Search for the cell housing the specified text and yield its (x, y) center coordinate. 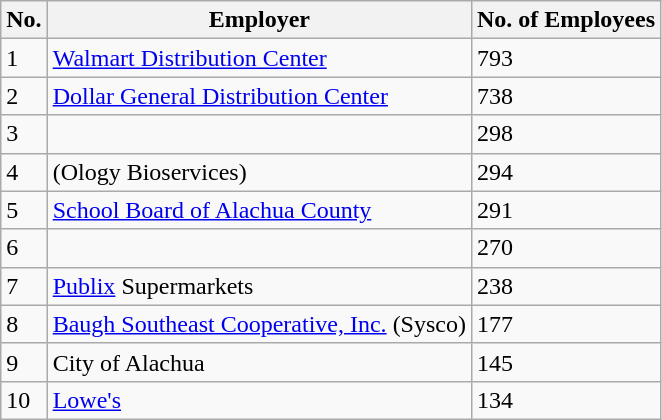
City of Alachua (259, 362)
7 (24, 286)
238 (566, 286)
10 (24, 400)
Dollar General Distribution Center (259, 96)
793 (566, 58)
Lowe's (259, 400)
Walmart Distribution Center (259, 58)
145 (566, 362)
(Ology Bioservices) (259, 172)
270 (566, 248)
2 (24, 96)
134 (566, 400)
9 (24, 362)
8 (24, 324)
294 (566, 172)
3 (24, 134)
177 (566, 324)
School Board of Alachua County (259, 210)
5 (24, 210)
738 (566, 96)
291 (566, 210)
Baugh Southeast Cooperative, Inc. (Sysco) (259, 324)
Employer (259, 20)
1 (24, 58)
Publix Supermarkets (259, 286)
298 (566, 134)
No. (24, 20)
No. of Employees (566, 20)
4 (24, 172)
6 (24, 248)
